Determine the (X, Y) coordinate at the center of the cell enclosing the given text.  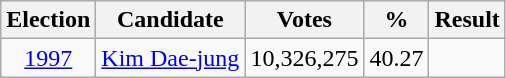
Result (467, 20)
1997 (48, 58)
Votes (304, 20)
40.27 (396, 58)
Election (48, 20)
% (396, 20)
Kim Dae-jung (170, 58)
10,326,275 (304, 58)
Candidate (170, 20)
